Pinpoint the cell where the given text exists, returning its [X, Y] midpoint coordinate. 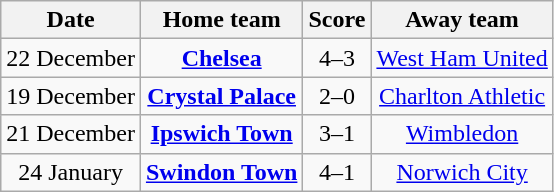
Swindon Town [222, 172]
24 January [71, 172]
Charlton Athletic [462, 96]
Date [71, 20]
Score [337, 20]
22 December [71, 58]
Ipswich Town [222, 134]
Norwich City [462, 172]
Crystal Palace [222, 96]
Home team [222, 20]
21 December [71, 134]
Chelsea [222, 58]
3–1 [337, 134]
4–1 [337, 172]
Away team [462, 20]
Wimbledon [462, 134]
West Ham United [462, 58]
4–3 [337, 58]
19 December [71, 96]
2–0 [337, 96]
